Search for the cell housing the specified text and yield its [x, y] center coordinate. 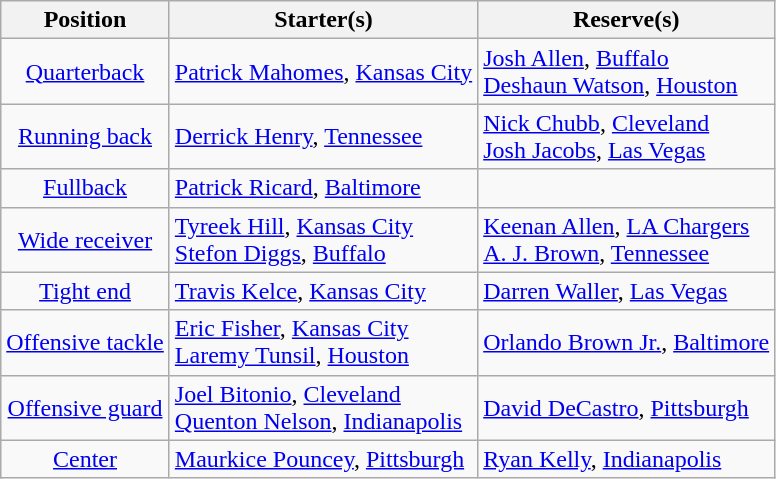
Position [86, 20]
Reserve(s) [626, 20]
Tight end [86, 291]
Travis Kelce, Kansas City [323, 291]
Derrick Henry, Tennessee [323, 136]
Fullback [86, 188]
Nick Chubb, Cleveland Josh Jacobs, Las Vegas [626, 136]
Josh Allen, Buffalo Deshaun Watson, Houston [626, 72]
Offensive tackle [86, 342]
Patrick Ricard, Baltimore [323, 188]
Eric Fisher, Kansas City Laremy Tunsil, Houston [323, 342]
Orlando Brown Jr., Baltimore [626, 342]
Maurkice Pouncey, Pittsburgh [323, 459]
Center [86, 459]
Offensive guard [86, 408]
Running back [86, 136]
Tyreek Hill, Kansas City Stefon Diggs, Buffalo [323, 240]
Starter(s) [323, 20]
Wide receiver [86, 240]
David DeCastro, Pittsburgh [626, 408]
Joel Bitonio, Cleveland Quenton Nelson, Indianapolis [323, 408]
Ryan Kelly, Indianapolis [626, 459]
Quarterback [86, 72]
Darren Waller, Las Vegas [626, 291]
Patrick Mahomes, Kansas City [323, 72]
Keenan Allen, LA Chargers A. J. Brown, Tennessee [626, 240]
